Scan for the cell matching the given text and deliver its (X, Y) coordinate at center. 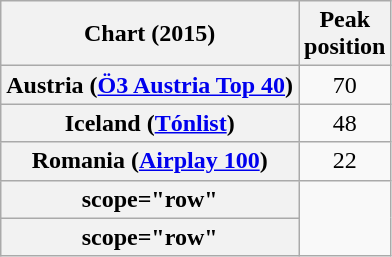
70 (345, 85)
22 (345, 161)
Peakposition (345, 34)
48 (345, 123)
Austria (Ö3 Austria Top 40) (150, 85)
Chart (2015) (150, 34)
Iceland (Tónlist) (150, 123)
Romania (Airplay 100) (150, 161)
